Search for the cell housing the specified text and yield its [X, Y] center coordinate. 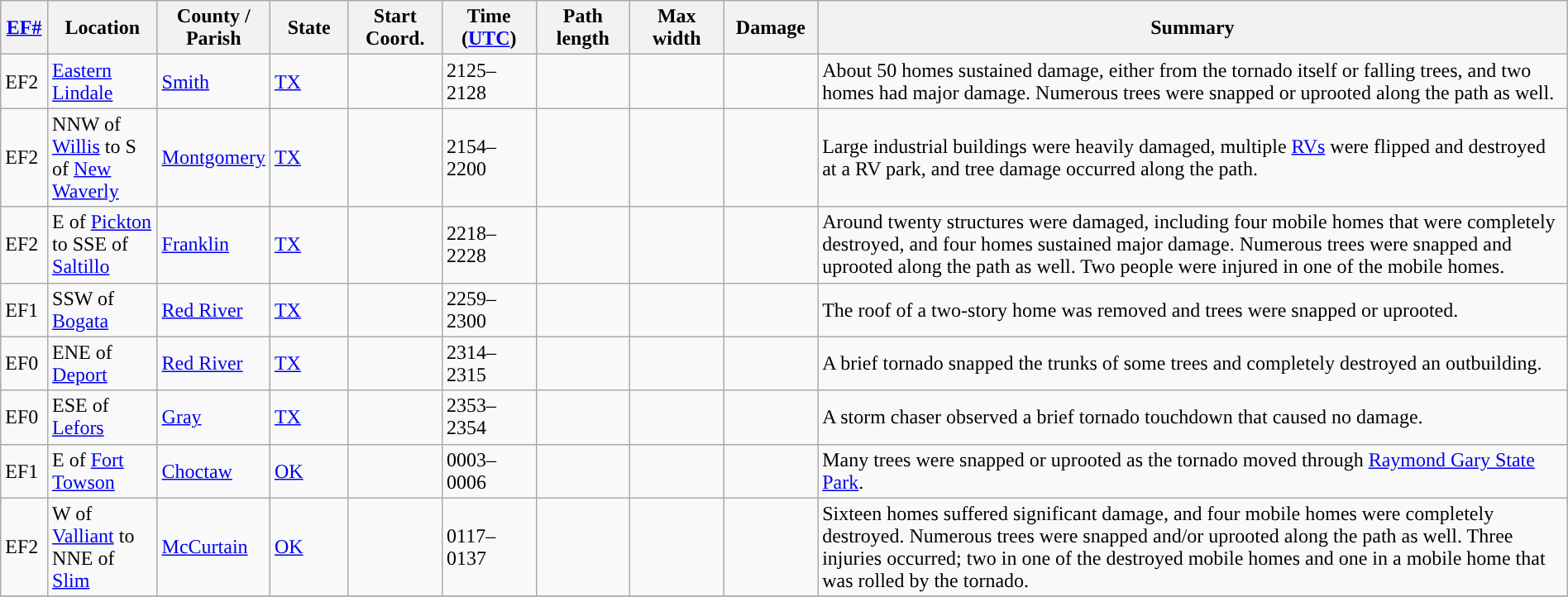
Time (UTC) [490, 28]
Start Coord. [395, 28]
EF# [25, 28]
2154–2200 [490, 157]
Max width [676, 28]
Montgomery [213, 157]
McCurtain [213, 547]
Franklin [213, 245]
SSW of Bogata [103, 309]
Many trees were snapped or uprooted as the tornado moved through Raymond Gary State Park. [1193, 471]
A storm chaser observed a brief tornado touchdown that caused no damage. [1193, 417]
2353–2354 [490, 417]
E of Fort Towson [103, 471]
0003–0006 [490, 471]
State [309, 28]
Damage [771, 28]
County / Parish [213, 28]
E of Pickton to SSE of Saltillo [103, 245]
Choctaw [213, 471]
Smith [213, 81]
Large industrial buildings were heavily damaged, multiple RVs were flipped and destroyed at a RV park, and tree damage occurred along the path. [1193, 157]
2218–2228 [490, 245]
0117–0137 [490, 547]
Eastern Lindale [103, 81]
ENE of Deport [103, 364]
ESE of Lefors [103, 417]
2125–2128 [490, 81]
NNW of Willis to S of New Waverly [103, 157]
A brief tornado snapped the trunks of some trees and completely destroyed an outbuilding. [1193, 364]
Summary [1193, 28]
Path length [583, 28]
The roof of a two-story home was removed and trees were snapped or uprooted. [1193, 309]
Gray [213, 417]
Location [103, 28]
W of Valliant to NNE of Slim [103, 547]
2259–2300 [490, 309]
2314–2315 [490, 364]
